Return the (x, y) coordinate for the center point of the cell that contains the specified text.  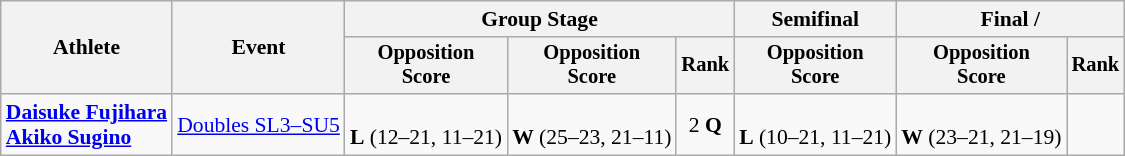
W (25–23, 21–11) (592, 124)
W (23–21, 21–19) (981, 124)
Athlete (86, 48)
Semifinal (815, 19)
2 Q (705, 124)
L (10–21, 11–21) (815, 124)
Group Stage (540, 19)
Doubles SL3–SU5 (258, 124)
Final / (1010, 19)
Daisuke FujiharaAkiko Sugino (86, 124)
L (12–21, 11–21) (426, 124)
Event (258, 48)
